Scan for the cell matching the given text and deliver its (X, Y) coordinate at center. 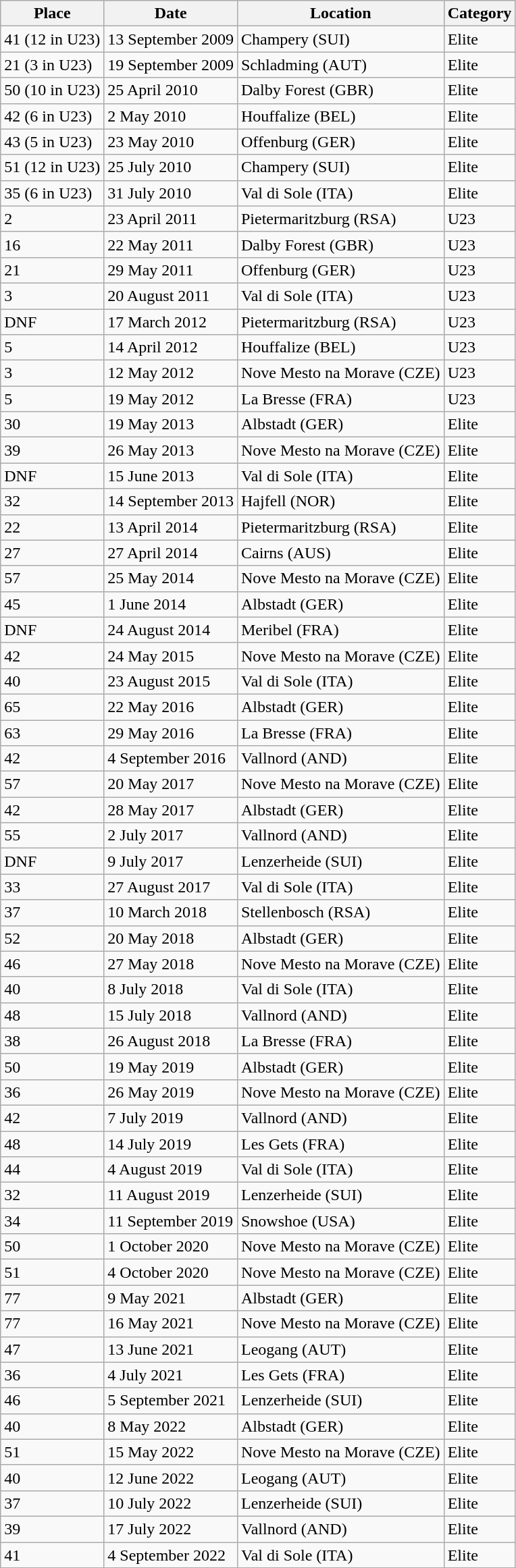
1 October 2020 (171, 1247)
27 August 2017 (171, 887)
15 May 2022 (171, 1452)
2 (53, 219)
47 (53, 1349)
Meribel (FRA) (340, 630)
1 June 2014 (171, 604)
30 (53, 425)
23 May 2010 (171, 142)
4 October 2020 (171, 1272)
10 July 2022 (171, 1503)
41 (53, 1555)
25 April 2010 (171, 90)
27 May 2018 (171, 964)
4 September 2016 (171, 759)
19 September 2009 (171, 65)
Date (171, 13)
4 August 2019 (171, 1170)
25 May 2014 (171, 578)
26 May 2019 (171, 1092)
50 (10 in U23) (53, 90)
7 July 2019 (171, 1118)
23 April 2011 (171, 219)
42 (6 in U23) (53, 116)
45 (53, 604)
24 August 2014 (171, 630)
41 (12 in U23) (53, 39)
19 May 2012 (171, 399)
44 (53, 1170)
11 August 2019 (171, 1195)
Cairns (AUS) (340, 553)
13 June 2021 (171, 1349)
14 September 2013 (171, 502)
9 July 2017 (171, 861)
21 (53, 270)
29 May 2011 (171, 270)
26 May 2013 (171, 450)
Schladming (AUT) (340, 65)
20 May 2018 (171, 938)
43 (5 in U23) (53, 142)
16 May 2021 (171, 1324)
33 (53, 887)
29 May 2016 (171, 732)
Hajfell (NOR) (340, 502)
22 May 2011 (171, 244)
38 (53, 1041)
Stellenbosch (RSA) (340, 913)
27 April 2014 (171, 553)
51 (12 in U23) (53, 167)
2 July 2017 (171, 836)
9 May 2021 (171, 1298)
63 (53, 732)
35 (6 in U23) (53, 193)
24 May 2015 (171, 655)
12 June 2022 (171, 1478)
19 May 2019 (171, 1066)
4 September 2022 (171, 1555)
27 (53, 553)
31 July 2010 (171, 193)
19 May 2013 (171, 425)
34 (53, 1221)
16 (53, 244)
20 August 2011 (171, 296)
4 July 2021 (171, 1375)
8 May 2022 (171, 1426)
15 June 2013 (171, 476)
5 September 2021 (171, 1401)
12 May 2012 (171, 373)
20 May 2017 (171, 784)
22 May 2016 (171, 707)
13 September 2009 (171, 39)
52 (53, 938)
Place (53, 13)
Category (480, 13)
Snowshoe (USA) (340, 1221)
2 May 2010 (171, 116)
65 (53, 707)
Location (340, 13)
13 April 2014 (171, 527)
8 July 2018 (171, 990)
26 August 2018 (171, 1041)
14 July 2019 (171, 1144)
17 March 2012 (171, 322)
23 August 2015 (171, 681)
25 July 2010 (171, 167)
15 July 2018 (171, 1015)
28 May 2017 (171, 810)
55 (53, 836)
17 July 2022 (171, 1529)
22 (53, 527)
11 September 2019 (171, 1221)
21 (3 in U23) (53, 65)
14 April 2012 (171, 348)
10 March 2018 (171, 913)
